Scan for the cell matching the given text and deliver its (x, y) coordinate at center. 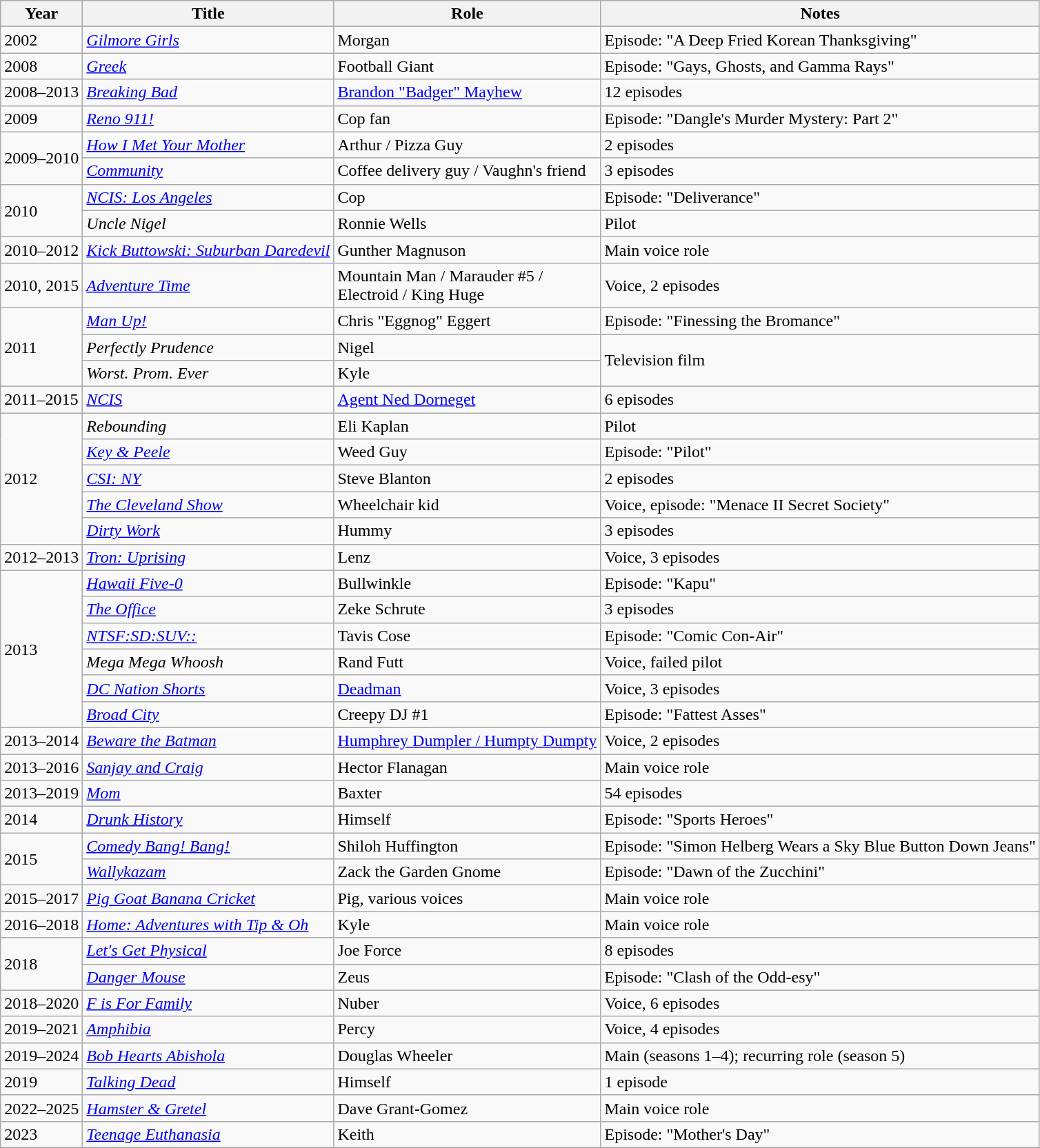
Cop (468, 197)
Episode: "Simon Helberg Wears a Sky Blue Button Down Jeans" (820, 846)
Hamster & Gretel (208, 1108)
Zeke Schrute (468, 610)
Wallykazam (208, 872)
2019–2024 (41, 1056)
2022–2025 (41, 1108)
Eli Kaplan (468, 426)
Steve Blanton (468, 479)
2011 (41, 347)
DC Nation Shorts (208, 688)
Wheelchair kid (468, 505)
Episode: "Dawn of the Zucchini" (820, 872)
Lenz (468, 557)
Pig, various voices (468, 898)
2015–2017 (41, 898)
Comedy Bang! Bang! (208, 846)
2018 (41, 964)
Episode: "Kapu" (820, 583)
Episode: "Pilot" (820, 452)
Dave Grant-Gomez (468, 1108)
Main (seasons 1–4); recurring role (season 5) (820, 1056)
Episode: "Mother's Day" (820, 1134)
Keith (468, 1134)
Episode: "Deliverance" (820, 197)
Arthur / Pizza Guy (468, 145)
Episode: "Dangle's Murder Mystery: Part 2" (820, 119)
Deadman (468, 688)
NTSF:SD:SUV:: (208, 636)
2008–2013 (41, 92)
The Cleveland Show (208, 505)
Greek (208, 66)
2010, 2015 (41, 285)
Year (41, 14)
Beware the Batman (208, 741)
Title (208, 14)
Broad City (208, 714)
Talking Dead (208, 1082)
Danger Mouse (208, 977)
2009 (41, 119)
1 episode (820, 1082)
2015 (41, 859)
Hector Flanagan (468, 767)
2012–2013 (41, 557)
Voice, 4 episodes (820, 1029)
Rand Futt (468, 662)
2009–2010 (41, 158)
Episode: "Fattest Asses" (820, 714)
2012 (41, 479)
Football Giant (468, 66)
Ronnie Wells (468, 223)
2013–2019 (41, 794)
Voice, failed pilot (820, 662)
Brandon "Badger" Mayhew (468, 92)
12 episodes (820, 92)
Nuber (468, 1003)
2013 (41, 649)
Notes (820, 14)
Teenage Euthanasia (208, 1134)
Humphrey Dumpler / Humpty Dumpty (468, 741)
Perfectly Prudence (208, 347)
Kick Buttowski: Suburban Daredevil (208, 250)
Agent Ned Dorneget (468, 400)
2010 (41, 210)
Episode: "Finessing the Bromance" (820, 321)
Dirty Work (208, 531)
2016–2018 (41, 925)
2011–2015 (41, 400)
Hawaii Five-0 (208, 583)
Gilmore Girls (208, 40)
Adventure Time (208, 285)
Episode: "Gays, Ghosts, and Gamma Rays" (820, 66)
Creepy DJ #1 (468, 714)
2008 (41, 66)
Episode: "Sports Heroes" (820, 820)
2019–2021 (41, 1029)
Man Up! (208, 321)
Mom (208, 794)
Television film (820, 360)
Episode: "A Deep Fried Korean Thanksgiving" (820, 40)
The Office (208, 610)
2019 (41, 1082)
Tavis Cose (468, 636)
Gunther Magnuson (468, 250)
Key & Peele (208, 452)
Reno 911! (208, 119)
Morgan (468, 40)
Douglas Wheeler (468, 1056)
Worst. Prom. Ever (208, 374)
Episode: "Comic Con-Air" (820, 636)
2010–2012 (41, 250)
Joe Force (468, 951)
Baxter (468, 794)
Cop fan (468, 119)
CSI: NY (208, 479)
2013–2014 (41, 741)
Nigel (468, 347)
8 episodes (820, 951)
NCIS (208, 400)
Voice, 6 episodes (820, 1003)
Amphibia (208, 1029)
Bob Hearts Abishola (208, 1056)
2023 (41, 1134)
Home: Adventures with Tip & Oh (208, 925)
2014 (41, 820)
Tron: Uprising (208, 557)
NCIS: Los Angeles (208, 197)
Breaking Bad (208, 92)
6 episodes (820, 400)
Uncle Nigel (208, 223)
Zack the Garden Gnome (468, 872)
Pig Goat Banana Cricket (208, 898)
How I Met Your Mother (208, 145)
54 episodes (820, 794)
F is For Family (208, 1003)
Community (208, 171)
Mega Mega Whoosh (208, 662)
Bullwinkle (468, 583)
Hummy (468, 531)
2002 (41, 40)
Shiloh Huffington (468, 846)
Coffee delivery guy / Vaughn's friend (468, 171)
Drunk History (208, 820)
Sanjay and Craig (208, 767)
Voice, episode: "Menace II Secret Society" (820, 505)
Weed Guy (468, 452)
Role (468, 14)
Zeus (468, 977)
Chris "Eggnog" Eggert (468, 321)
Mountain Man / Marauder #5 /Electroid / King Huge (468, 285)
Percy (468, 1029)
2018–2020 (41, 1003)
Let's Get Physical (208, 951)
2013–2016 (41, 767)
Episode: "Clash of the Odd-esy" (820, 977)
Rebounding (208, 426)
